Scan for the cell matching the given text and deliver its (x, y) coordinate at center. 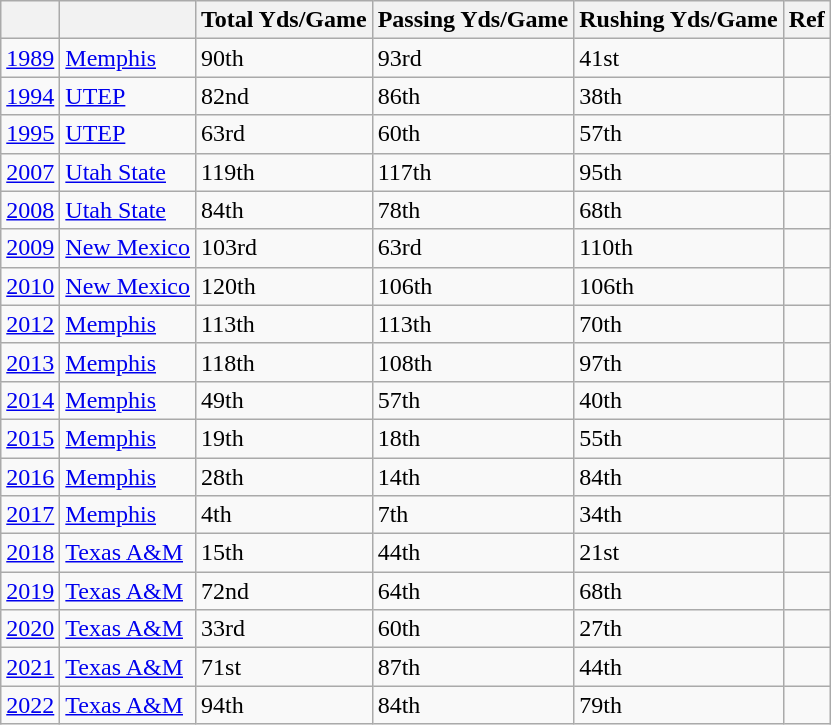
2008 (30, 210)
2010 (30, 286)
90th (284, 58)
27th (679, 629)
79th (679, 705)
97th (679, 362)
1994 (30, 96)
118th (284, 362)
120th (284, 286)
40th (679, 400)
95th (679, 172)
Total Yds/Game (284, 20)
2009 (30, 248)
78th (473, 210)
Ref (806, 20)
82nd (284, 96)
2007 (30, 172)
2018 (30, 553)
7th (473, 515)
Passing Yds/Game (473, 20)
71st (284, 667)
117th (473, 172)
1995 (30, 134)
2020 (30, 629)
15th (284, 553)
64th (473, 591)
4th (284, 515)
49th (284, 400)
34th (679, 515)
70th (679, 324)
2016 (30, 477)
94th (284, 705)
2013 (30, 362)
14th (473, 477)
2019 (30, 591)
38th (679, 96)
18th (473, 438)
86th (473, 96)
28th (284, 477)
Rushing Yds/Game (679, 20)
2022 (30, 705)
2021 (30, 667)
72nd (284, 591)
93rd (473, 58)
110th (679, 248)
41st (679, 58)
2015 (30, 438)
55th (679, 438)
2014 (30, 400)
1989 (30, 58)
19th (284, 438)
33rd (284, 629)
108th (473, 362)
21st (679, 553)
2017 (30, 515)
103rd (284, 248)
119th (284, 172)
87th (473, 667)
2012 (30, 324)
